Find where the given text appears and provide that cell's center as (x, y) coordinate. 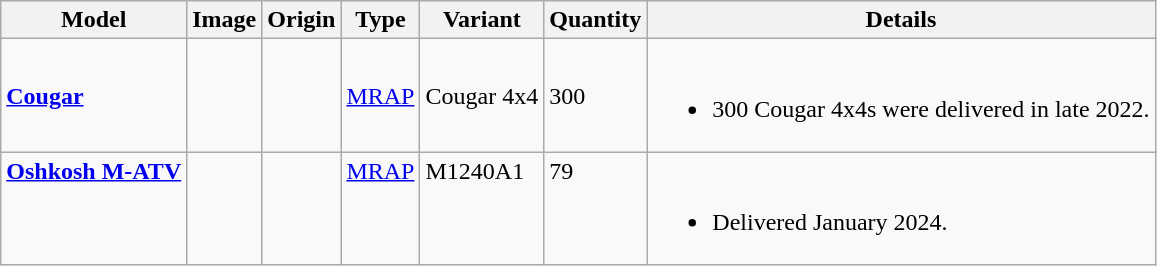
Quantity (596, 20)
Oshkosh M-ATV (94, 208)
Origin (302, 20)
Variant (482, 20)
Details (901, 20)
300 Cougar 4x4s were delivered in late 2022. (901, 96)
Model (94, 20)
Cougar (94, 96)
M1240A1 (482, 208)
300 (596, 96)
79 (596, 208)
Cougar 4x4 (482, 96)
Type (380, 20)
Image (224, 20)
Delivered January 2024. (901, 208)
